Search for the cell housing the specified text and yield its (X, Y) center coordinate. 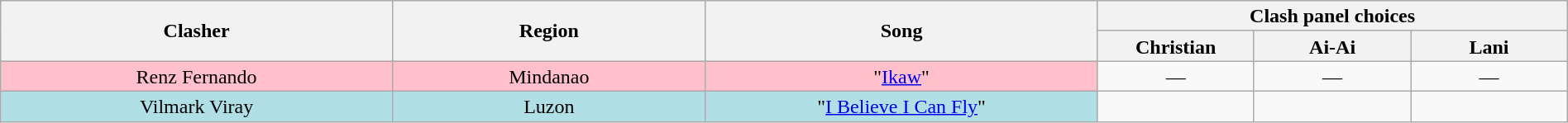
Vilmark Viray (197, 106)
Renz Fernando (197, 76)
Clash panel choices (1332, 17)
Lani (1489, 46)
Region (549, 31)
Ai-Ai (1331, 46)
Clasher (197, 31)
"I Believe I Can Fly" (901, 106)
Luzon (549, 106)
Christian (1176, 46)
Song (901, 31)
"Ikaw" (901, 76)
Mindanao (549, 76)
